Scan for the cell matching the given text and deliver its (X, Y) coordinate at center. 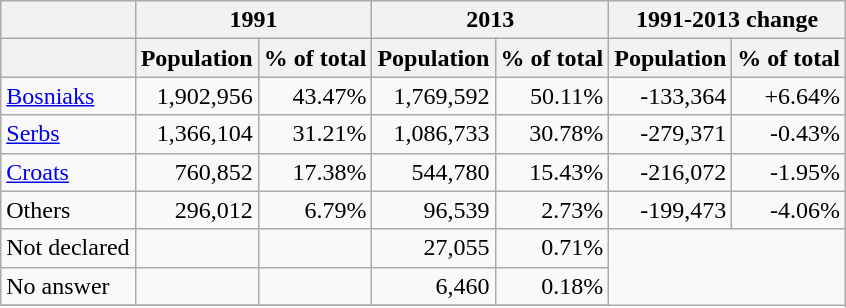
+6.64% (789, 96)
-279,371 (670, 134)
50.11% (552, 96)
Croats (68, 172)
1,902,956 (196, 96)
1,086,733 (434, 134)
-199,473 (670, 210)
1991-2013 change (728, 20)
17.38% (315, 172)
0.71% (552, 248)
1,769,592 (434, 96)
27,055 (434, 248)
296,012 (196, 210)
30.78% (552, 134)
Not declared (68, 248)
Serbs (68, 134)
6.79% (315, 210)
1,366,104 (196, 134)
760,852 (196, 172)
-0.43% (789, 134)
-133,364 (670, 96)
2.73% (552, 210)
-1.95% (789, 172)
43.47% (315, 96)
31.21% (315, 134)
96,539 (434, 210)
15.43% (552, 172)
-4.06% (789, 210)
2013 (490, 20)
6,460 (434, 286)
1991 (254, 20)
544,780 (434, 172)
Bosniaks (68, 96)
No answer (68, 286)
0.18% (552, 286)
-216,072 (670, 172)
Others (68, 210)
